Determine the [x, y] coordinate at the center of the cell enclosing the given text.  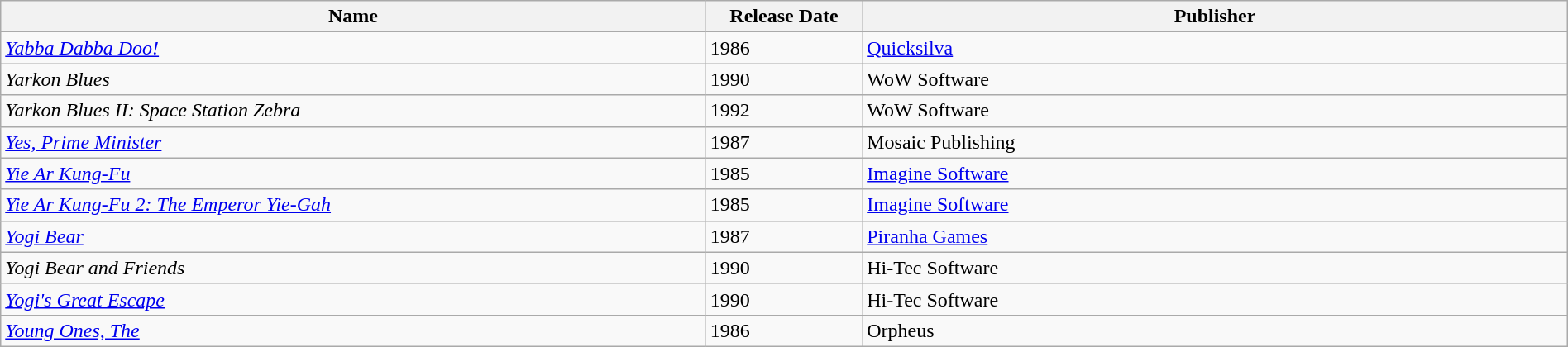
Yogi Bear and Friends [354, 268]
Yarkon Blues [354, 79]
Release Date [784, 17]
Yabba Dabba Doo! [354, 48]
Name [354, 17]
Young Ones, The [354, 330]
Yarkon Blues II: Space Station Zebra [354, 111]
Piranha Games [1216, 236]
Quicksilva [1216, 48]
Yie Ar Kung-Fu 2: The Emperor Yie-Gah [354, 205]
Yie Ar Kung-Fu [354, 173]
Yes, Prime Minister [354, 142]
Yogi's Great Escape [354, 299]
Yogi Bear [354, 236]
Publisher [1216, 17]
Orpheus [1216, 330]
Mosaic Publishing [1216, 142]
1992 [784, 111]
